Capture the cell that displays the provided text and extract its (X, Y) central coordinate. 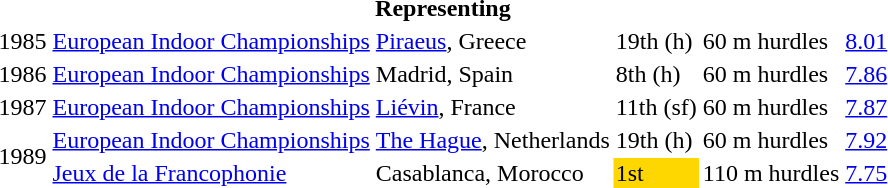
8th (h) (656, 74)
The Hague, Netherlands (492, 140)
Liévin, France (492, 107)
Jeux de la Francophonie (211, 173)
11th (sf) (656, 107)
1st (656, 173)
Madrid, Spain (492, 74)
Casablanca, Morocco (492, 173)
110 m hurdles (770, 173)
Piraeus, Greece (492, 41)
